Return the (x, y) coordinate for the center point of the cell that contains the specified text.  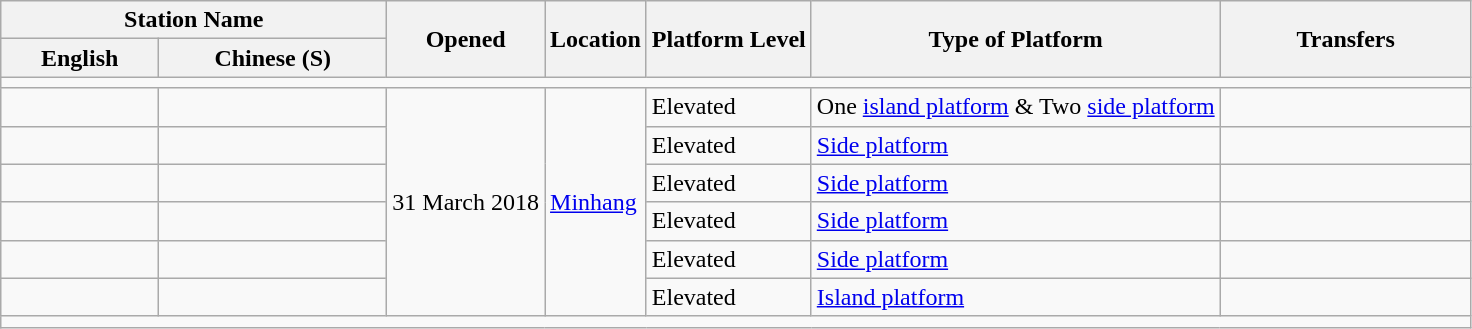
Type of Platform (1016, 39)
Chinese (S) (273, 58)
Opened (466, 39)
English (80, 58)
Location (596, 39)
Minhang (596, 202)
Island platform (1016, 297)
Platform Level (728, 39)
One island platform & Two side platform (1016, 107)
31 March 2018 (466, 202)
Transfers (1346, 39)
Station Name (194, 20)
